Capture the cell that displays the provided text and extract its (X, Y) central coordinate. 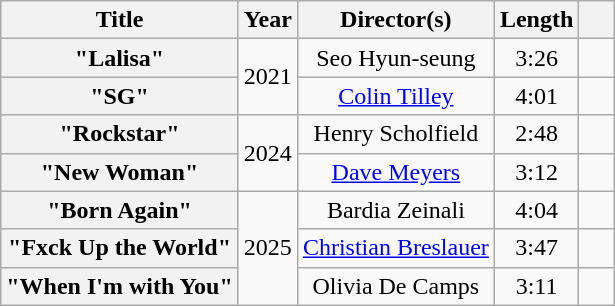
Length (536, 20)
3:47 (536, 248)
"When I'm with You" (120, 286)
"Rockstar" (120, 134)
Olivia De Camps (396, 286)
3:26 (536, 58)
2021 (268, 77)
Director(s) (396, 20)
4:01 (536, 96)
3:11 (536, 286)
"Fxck Up the World" (120, 248)
"Born Again" (120, 210)
2:48 (536, 134)
Dave Meyers (396, 172)
4:04 (536, 210)
3:12 (536, 172)
Bardia Zeinali (396, 210)
Year (268, 20)
Henry Scholfield (396, 134)
Christian Breslauer (396, 248)
2024 (268, 153)
2025 (268, 248)
Title (120, 20)
"Lalisa" (120, 58)
Colin Tilley (396, 96)
Seo Hyun-seung (396, 58)
"SG" (120, 96)
"New Woman" (120, 172)
